From the cell containing the given text, extract its center point as [x, y] coordinate. 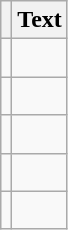
Text [40, 20]
